Determine the [x, y] coordinate at the center of the cell enclosing the given text.  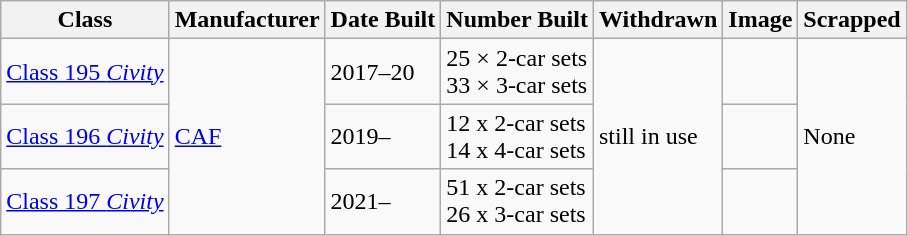
Number Built [518, 20]
Manufacturer [247, 20]
CAF [247, 136]
Class 195 Civity [85, 72]
Class [85, 20]
Withdrawn [658, 20]
Class 197 Civity [85, 202]
12 x 2-car sets14 x 4-car sets [518, 136]
51 x 2-car sets26 x 3-car sets [518, 202]
Class 196 Civity [85, 136]
Image [760, 20]
2017–20 [383, 72]
25 × 2-car sets33 × 3-car sets [518, 72]
2021– [383, 202]
Scrapped [852, 20]
None [852, 136]
Date Built [383, 20]
still in use [658, 136]
2019– [383, 136]
